Locate the cell with the specified text and output its [x, y] center coordinate. 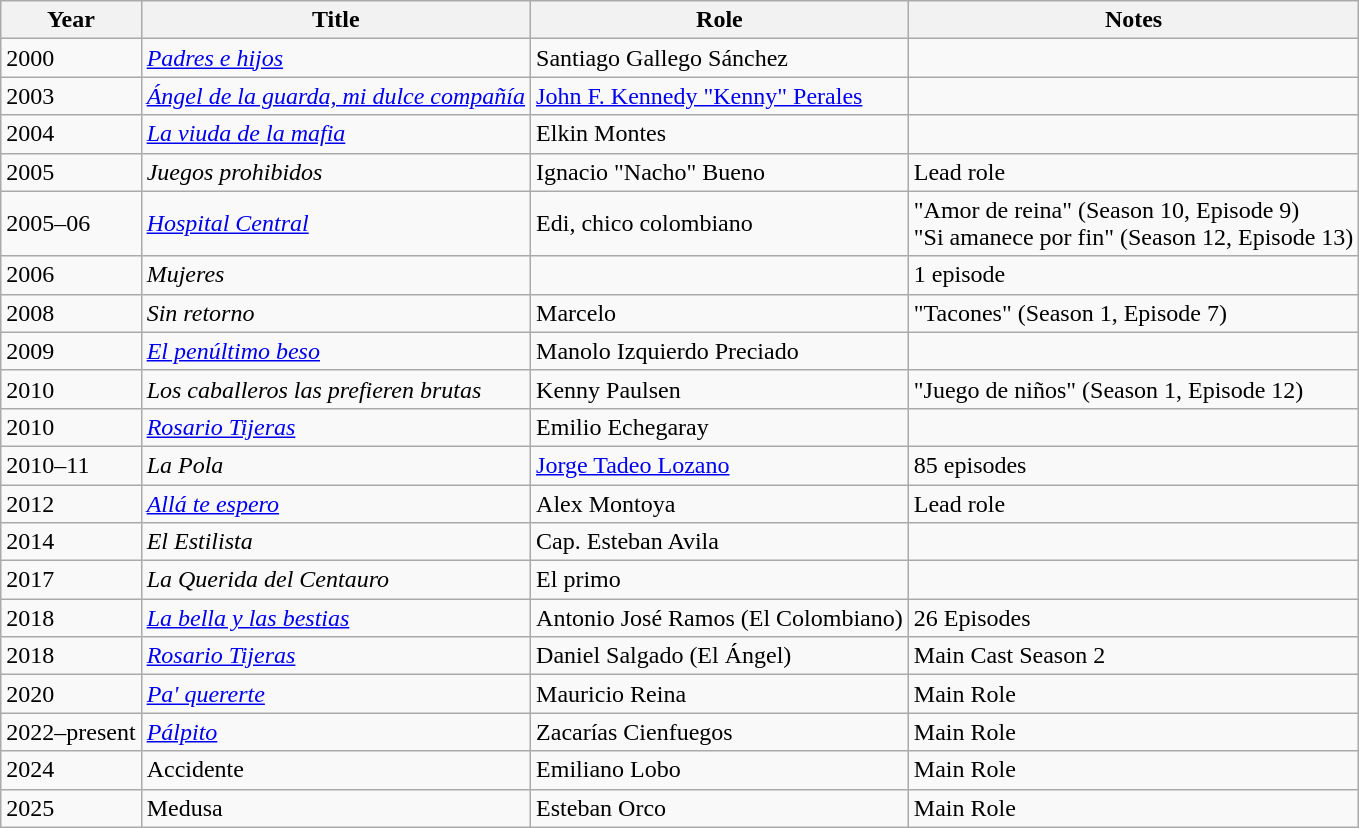
El Estilista [336, 542]
"Amor de reina" (Season 10, Episode 9)"Si amanece por fin" (Season 12, Episode 13) [1134, 224]
Emiliano Lobo [720, 770]
Hospital Central [336, 224]
2014 [71, 542]
Juegos prohibidos [336, 172]
2009 [71, 351]
Mujeres [336, 275]
Marcelo [720, 313]
Pálpito [336, 732]
La Querida del Centauro [336, 580]
1 episode [1134, 275]
Allá te espero [336, 503]
Daniel Salgado (El Ángel) [720, 656]
Santiago Gallego Sánchez [720, 58]
2020 [71, 694]
Manolo Izquierdo Preciado [720, 351]
Medusa [336, 808]
Zacarías Cienfuegos [720, 732]
2022–present [71, 732]
Jorge Tadeo Lozano [720, 465]
Emilio Echegaray [720, 427]
Title [336, 20]
Ignacio "Nacho" Bueno [720, 172]
El primo [720, 580]
John F. Kennedy "Kenny" Perales [720, 96]
Notes [1134, 20]
Role [720, 20]
Antonio José Ramos (El Colombiano) [720, 618]
Edi, chico colombiano [720, 224]
La viuda de la mafia [336, 134]
Los caballeros las prefieren brutas [336, 389]
La Pola [336, 465]
Ángel de la guarda, mi dulce compañía [336, 96]
2024 [71, 770]
2004 [71, 134]
2025 [71, 808]
La bella y las bestias [336, 618]
Elkin Montes [720, 134]
"Juego de niños" (Season 1, Episode 12) [1134, 389]
Sin retorno [336, 313]
Accidente [336, 770]
2005–06 [71, 224]
Mauricio Reina [720, 694]
Pa' quererte [336, 694]
Padres e hijos [336, 58]
"Tacones" (Season 1, Episode 7) [1134, 313]
2010–11 [71, 465]
2000 [71, 58]
2008 [71, 313]
Alex Montoya [720, 503]
2003 [71, 96]
Kenny Paulsen [720, 389]
Cap. Esteban Avila [720, 542]
El penúltimo beso [336, 351]
Main Cast Season 2 [1134, 656]
Year [71, 20]
2006 [71, 275]
85 episodes [1134, 465]
Esteban Orco [720, 808]
2012 [71, 503]
26 Episodes [1134, 618]
2005 [71, 172]
2017 [71, 580]
